Return the (x, y) coordinate for the center point of the cell that contains the specified text.  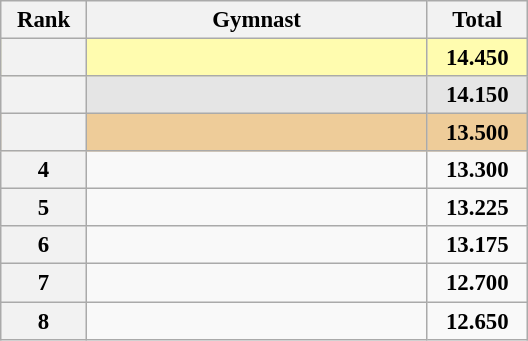
13.225 (478, 208)
14.150 (478, 95)
8 (44, 321)
12.700 (478, 283)
Gymnast (256, 20)
Rank (44, 20)
Total (478, 20)
7 (44, 283)
4 (44, 170)
13.500 (478, 133)
6 (44, 245)
13.300 (478, 170)
13.175 (478, 245)
12.650 (478, 321)
14.450 (478, 58)
5 (44, 208)
